Pinpoint the cell where the given text exists, returning its (x, y) midpoint coordinate. 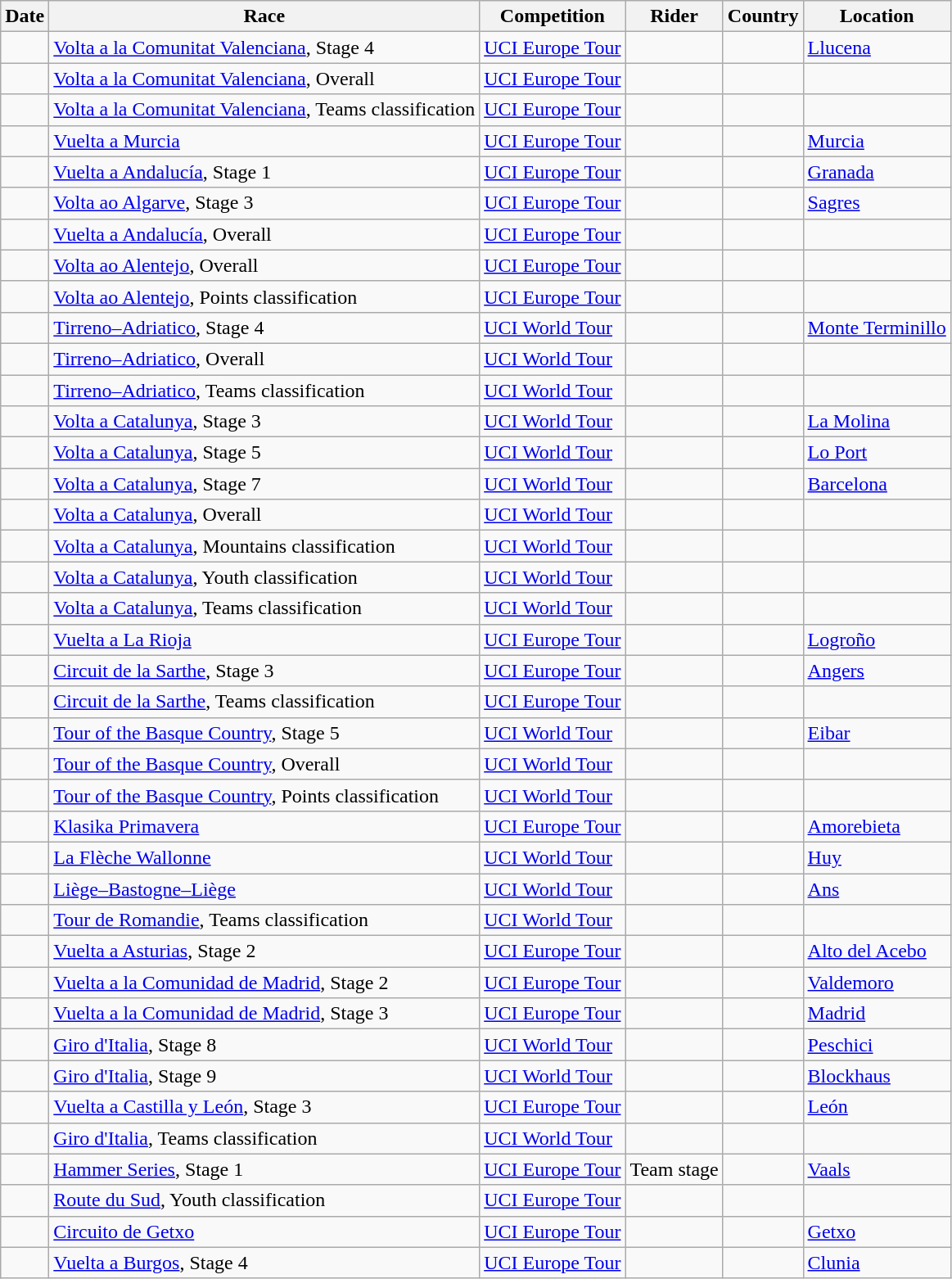
Team stage (675, 1169)
Volta a Catalunya, Stage 7 (264, 484)
Giro d'Italia, Stage 8 (264, 1045)
Valdemoro (877, 983)
Granada (877, 172)
Date (25, 16)
Rider (675, 16)
Getxo (877, 1232)
Sagres (877, 203)
Hammer Series, Stage 1 (264, 1169)
Volta ao Alentejo, Overall (264, 265)
Volta a Catalunya, Overall (264, 515)
Tour of the Basque Country, Stage 5 (264, 733)
Clunia (877, 1263)
Volta ao Alentejo, Points classification (264, 296)
Vuelta a Murcia (264, 141)
Location (877, 16)
Giro d'Italia, Teams classification (264, 1138)
Volta a la Comunitat Valenciana, Teams classification (264, 110)
Volta a Catalunya, Stage 5 (264, 453)
La Molina (877, 422)
Alto del Acebo (877, 951)
Lo Port (877, 453)
Volta a Catalunya, Mountains classification (264, 546)
Blockhaus (877, 1076)
Vuelta a la Comunidad de Madrid, Stage 2 (264, 983)
León (877, 1107)
Tour de Romandie, Teams classification (264, 920)
Country (763, 16)
Circuit de la Sarthe, Stage 3 (264, 671)
Circuit de la Sarthe, Teams classification (264, 702)
Eibar (877, 733)
Volta a la Comunitat Valenciana, Stage 4 (264, 47)
Amorebieta (877, 826)
Madrid (877, 1014)
Vaals (877, 1169)
Tirreno–Adriatico, Overall (264, 359)
Tour of the Basque Country, Overall (264, 764)
Logroño (877, 639)
Volta a Catalunya, Stage 3 (264, 422)
Tirreno–Adriatico, Teams classification (264, 391)
Tour of the Basque Country, Points classification (264, 795)
Vuelta a Asturias, Stage 2 (264, 951)
Volta a Catalunya, Youth classification (264, 577)
Monte Terminillo (877, 328)
Vuelta a Andalucía, Stage 1 (264, 172)
Competition (553, 16)
Vuelta a Burgos, Stage 4 (264, 1263)
La Flèche Wallonne (264, 857)
Ans (877, 888)
Barcelona (877, 484)
Tirreno–Adriatico, Stage 4 (264, 328)
Vuelta a Castilla y León, Stage 3 (264, 1107)
Vuelta a la Comunidad de Madrid, Stage 3 (264, 1014)
Volta ao Algarve, Stage 3 (264, 203)
Route du Sud, Youth classification (264, 1200)
Vuelta a Andalucía, Overall (264, 234)
Liège–Bastogne–Liège (264, 888)
Vuelta a La Rioja (264, 639)
Murcia (877, 141)
Volta a la Comunitat Valenciana, Overall (264, 79)
Circuito de Getxo (264, 1232)
Huy (877, 857)
Llucena (877, 47)
Peschici (877, 1045)
Race (264, 16)
Volta a Catalunya, Teams classification (264, 608)
Giro d'Italia, Stage 9 (264, 1076)
Angers (877, 671)
Klasika Primavera (264, 826)
